Extract the [X, Y] coordinate from the center of the cell holding the provided text.  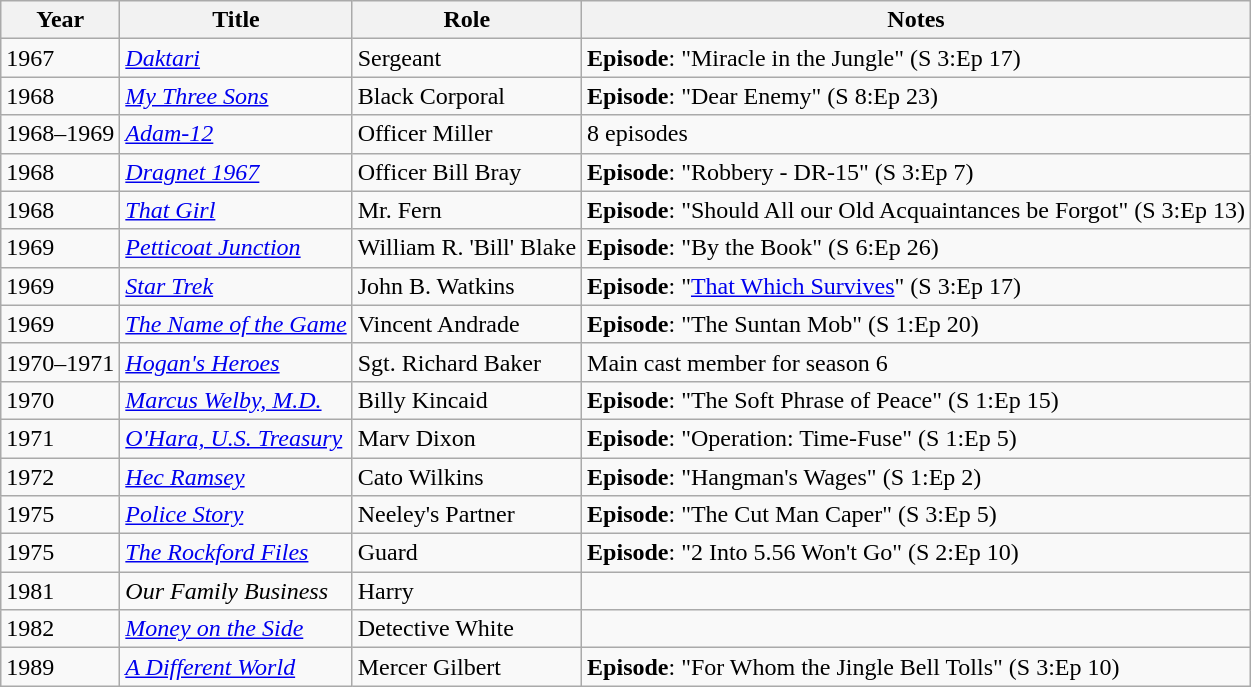
Marcus Welby, M.D. [236, 400]
Title [236, 20]
A Different World [236, 667]
Harry [466, 591]
1971 [60, 438]
My Three Sons [236, 96]
1967 [60, 58]
Detective White [466, 629]
Episode: "Dear Enemy" (S 8:Ep 23) [916, 96]
Episode: "Hangman's Wages" (S 1:Ep 2) [916, 477]
Black Corporal [466, 96]
Main cast member for season 6 [916, 362]
1982 [60, 629]
Star Trek [236, 286]
Episode: "For Whom the Jingle Bell Tolls" (S 3:Ep 10) [916, 667]
Police Story [236, 515]
That Girl [236, 210]
Year [60, 20]
Our Family Business [236, 591]
Daktari [236, 58]
Cato Wilkins [466, 477]
Episode: "By the Book" (S 6:Ep 26) [916, 248]
Petticoat Junction [236, 248]
Vincent Andrade [466, 324]
Sergeant [466, 58]
Episode: "Robbery - DR-15" (S 3:Ep 7) [916, 172]
Billy Kincaid [466, 400]
Mr. Fern [466, 210]
Marv Dixon [466, 438]
The Name of the Game [236, 324]
Episode: "Miracle in the Jungle" (S 3:Ep 17) [916, 58]
Adam-12 [236, 134]
1970 [60, 400]
Dragnet 1967 [236, 172]
8 episodes [916, 134]
Hogan's Heroes [236, 362]
Officer Bill Bray [466, 172]
Episode: "Operation: Time-Fuse" (S 1:Ep 5) [916, 438]
Money on the Side [236, 629]
Guard [466, 553]
Hec Ramsey [236, 477]
Episode: "2 Into 5.56 Won't Go" (S 2:Ep 10) [916, 553]
Episode: "The Soft Phrase of Peace" (S 1:Ep 15) [916, 400]
O'Hara, U.S. Treasury [236, 438]
Sgt. Richard Baker [466, 362]
1981 [60, 591]
1989 [60, 667]
Episode: "The Suntan Mob" (S 1:Ep 20) [916, 324]
Episode: "The Cut Man Caper" (S 3:Ep 5) [916, 515]
William R. 'Bill' Blake [466, 248]
1970–1971 [60, 362]
Officer Miller [466, 134]
Episode: "That Which Survives" (S 3:Ep 17) [916, 286]
Notes [916, 20]
1968–1969 [60, 134]
The Rockford Files [236, 553]
Mercer Gilbert [466, 667]
1972 [60, 477]
John B. Watkins [466, 286]
Episode: "Should All our Old Acquaintances be Forgot" (S 3:Ep 13) [916, 210]
Neeley's Partner [466, 515]
Role [466, 20]
